Identify which cell holds the provided text, then report its [x, y] central coordinate. 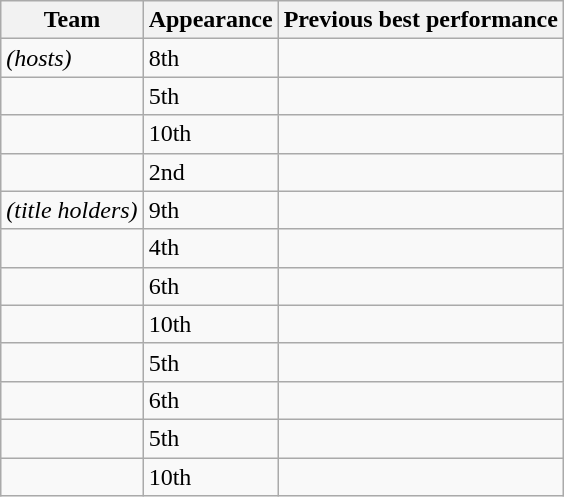
Team [72, 20]
4th [210, 248]
Previous best performance [420, 20]
2nd [210, 172]
(hosts) [72, 58]
(title holders) [72, 210]
Appearance [210, 20]
9th [210, 210]
8th [210, 58]
